Detect which cell encompasses the target text, then output its [X, Y] center coordinate. 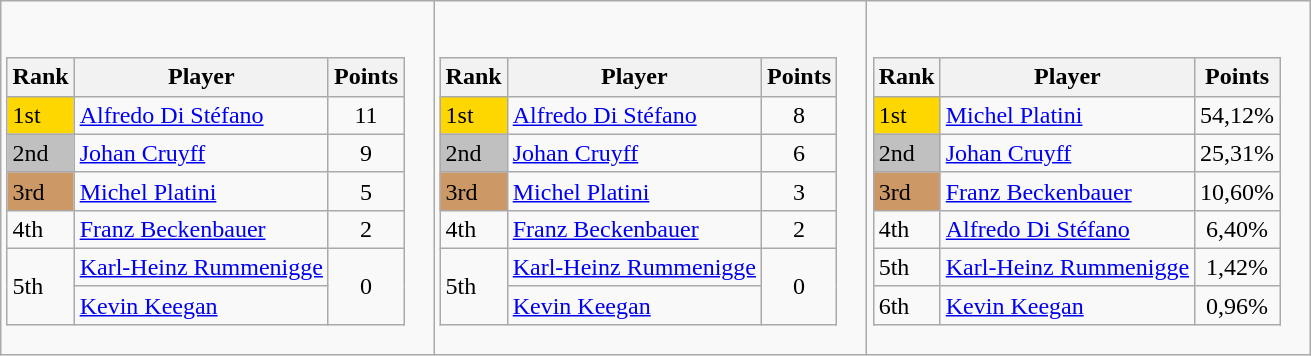
6 [800, 153]
0,96% [1238, 305]
11 [366, 115]
3 [800, 191]
Rank Player Points 1st Alfredo Di Stéfano 8 2nd Johan Cruyff 6 3rd Michel Platini 3 4th Franz Beckenbauer 2 5th Karl-Heinz Rummenigge 0 Kevin Keegan [650, 178]
54,12% [1238, 115]
Rank Player Points 1st Alfredo Di Stéfano 11 2nd Johan Cruyff 9 3rd Michel Platini 5 4th Franz Beckenbauer 2 5th Karl-Heinz Rummenigge 0 Kevin Keegan [218, 178]
6,40% [1238, 229]
8 [800, 115]
25,31% [1238, 153]
10,60% [1238, 191]
1,42% [1238, 267]
5 [366, 191]
6th [906, 305]
9 [366, 153]
